For the text-containing cell, return its midpoint in (X, Y) coordinate format. 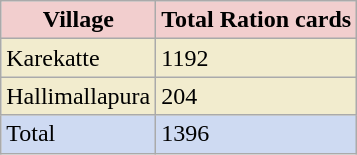
Karekatte (78, 58)
1192 (256, 58)
Total (78, 134)
Total Ration cards (256, 20)
Hallimallapura (78, 96)
204 (256, 96)
1396 (256, 134)
Village (78, 20)
